Identify which cell holds the provided text, then report its (X, Y) central coordinate. 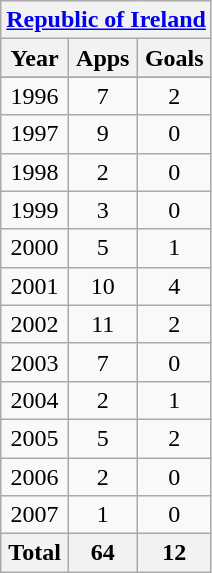
1999 (35, 210)
2002 (35, 324)
1997 (35, 134)
2004 (35, 400)
Goals (174, 58)
2005 (35, 438)
2001 (35, 286)
Year (35, 58)
2006 (35, 477)
1996 (35, 96)
2003 (35, 362)
1998 (35, 172)
2007 (35, 515)
9 (102, 134)
4 (174, 286)
10 (102, 286)
12 (174, 553)
11 (102, 324)
Apps (102, 58)
3 (102, 210)
Republic of Ireland (106, 20)
Total (35, 553)
64 (102, 553)
2000 (35, 248)
